Scan for the cell matching the given text and deliver its (X, Y) coordinate at center. 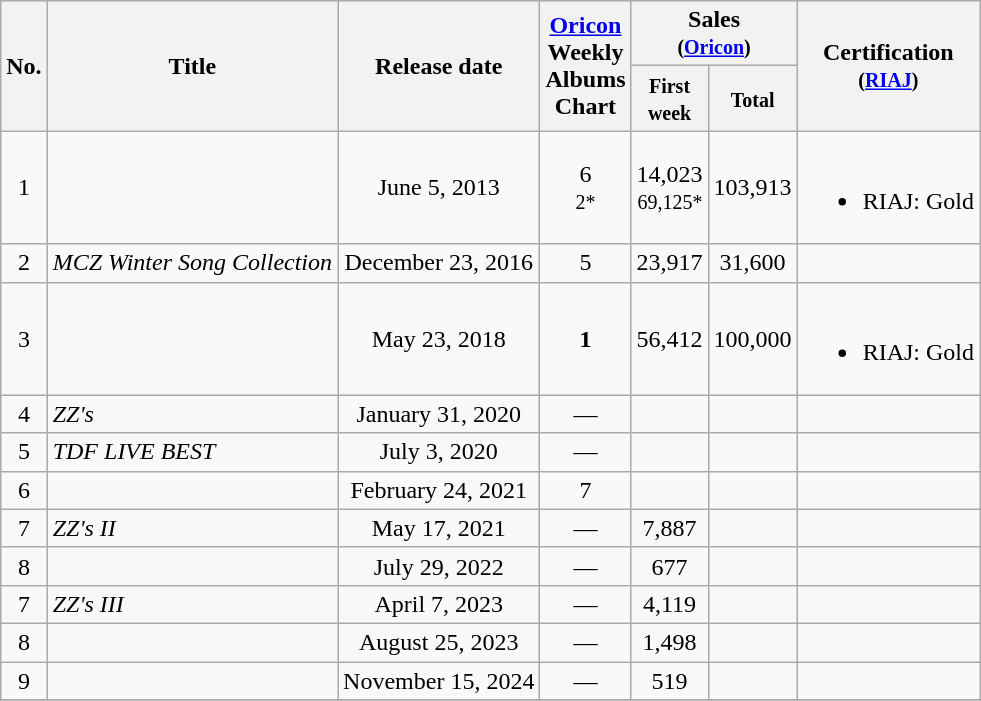
519 (670, 681)
Release date (439, 66)
Firstweek (670, 98)
Title (192, 66)
3 (24, 338)
14,023 69,125* (670, 188)
April 7, 2023 (439, 604)
TDF LIVE BEST (192, 452)
May 23, 2018 (439, 338)
ZZ's II (192, 528)
677 (670, 566)
February 24, 2021 (439, 490)
103,913 (752, 188)
August 25, 2023 (439, 642)
ZZ's (192, 414)
100,000 (752, 338)
4,119 (670, 604)
ZZ's III (192, 604)
January 31, 2020 (439, 414)
1,498 (670, 642)
56,412 (670, 338)
Certification(RIAJ) (888, 66)
31,600 (752, 263)
4 (24, 414)
July 29, 2022 (439, 566)
23,917 (670, 263)
No. (24, 66)
7,887 (670, 528)
Total (752, 98)
9 (24, 681)
July 3, 2020 (439, 452)
2 (24, 263)
June 5, 2013 (439, 188)
May 17, 2021 (439, 528)
OriconWeeklyAlbumsChart (586, 66)
Sales(Oricon) (714, 34)
62* (586, 188)
December 23, 2016 (439, 263)
6 (24, 490)
November 15, 2024 (439, 681)
MCZ Winter Song Collection (192, 263)
